Provide the (X, Y) coordinate of the cell's center where the given text is located.  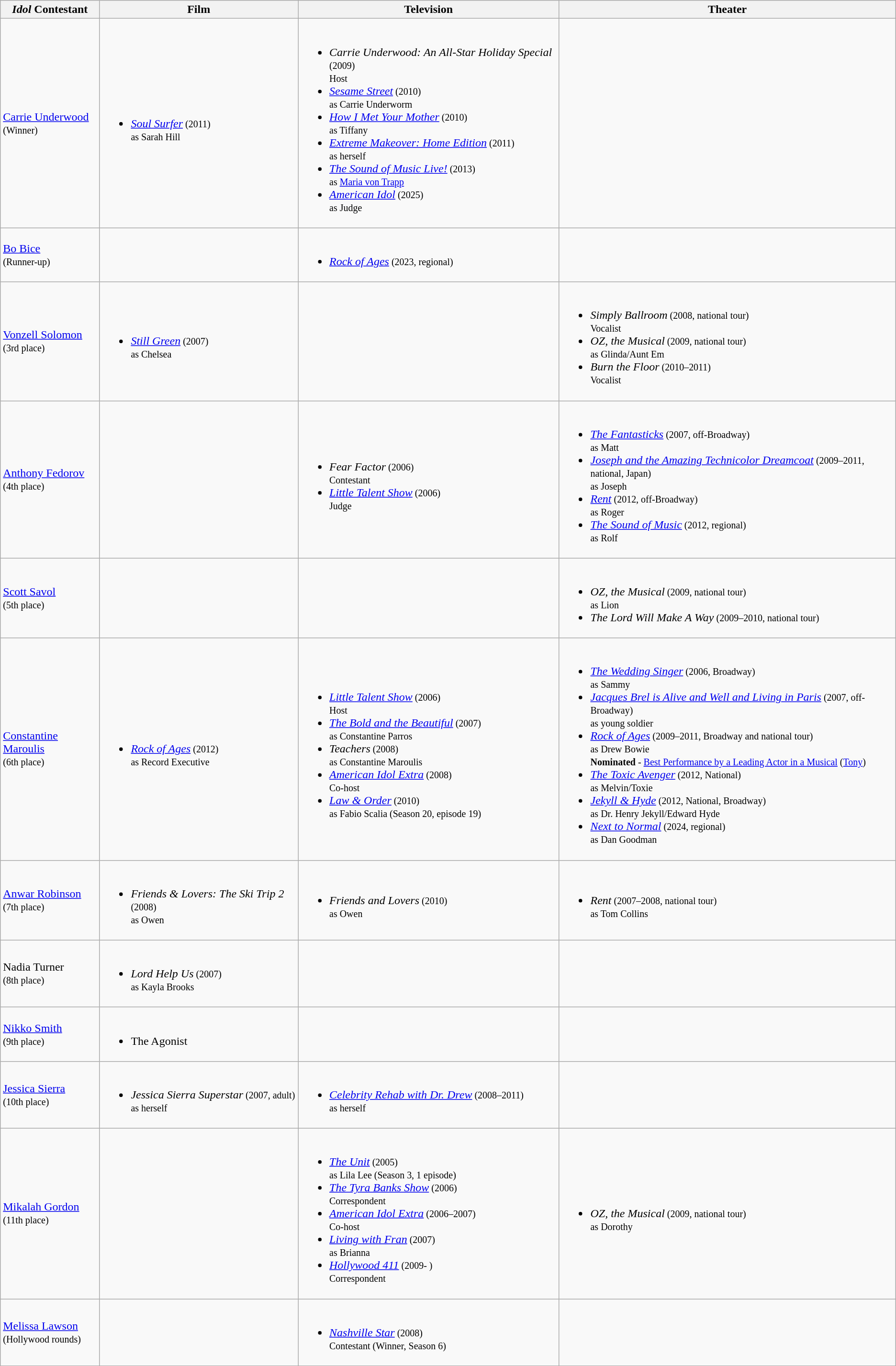
Rent (2007–2008, national tour)as Tom Collins (728, 900)
Soul Surfer (2011)as Sarah Hill (199, 123)
OZ, the Musical (2009, national tour)as Dorothy (728, 1213)
Simply Ballroom (2008, national tour)VocalistOZ, the Musical (2009, national tour)as Glinda/Aunt EmBurn the Floor (2010–2011)Vocalist (728, 341)
Vonzell Solomon(3rd place) (50, 341)
Constantine Maroulis (6th place) (50, 749)
Celebrity Rehab with Dr. Drew (2008–2011)as herself (428, 1095)
Idol Contestant (50, 10)
Television (428, 10)
Scott Savol(5th place) (50, 598)
OZ, the Musical (2009, national tour)as LionThe Lord Will Make A Way (2009–2010, national tour) (728, 598)
The Agonist (199, 1034)
Nikko Smith(9th place) (50, 1034)
Mikalah Gordon(11th place) (50, 1213)
Melissa Lawson(Hollywood rounds) (50, 1332)
Friends & Lovers: The Ski Trip 2 (2008)as Owen (199, 900)
Nashville Star (2008)Contestant (Winner, Season 6) (428, 1332)
Rock of Ages (2023, regional) (428, 255)
Film (199, 10)
Carrie Underwood(Winner) (50, 123)
Anthony Fedorov(4th place) (50, 480)
Jessica Sierra Superstar (2007, adult)as herself (199, 1095)
Jessica Sierra(10th place) (50, 1095)
Lord Help Us (2007)as Kayla Brooks (199, 974)
Bo Bice(Runner-up) (50, 255)
Still Green (2007)as Chelsea (199, 341)
Anwar Robinson(7th place) (50, 900)
Fear Factor (2006)ContestantLittle Talent Show (2006)Judge (428, 480)
Friends and Lovers (2010)as Owen (428, 900)
Nadia Turner(8th place) (50, 974)
Theater (728, 10)
Rock of Ages (2012)as Record Executive (199, 749)
